Return [X, Y] of the center of cell containing provided text 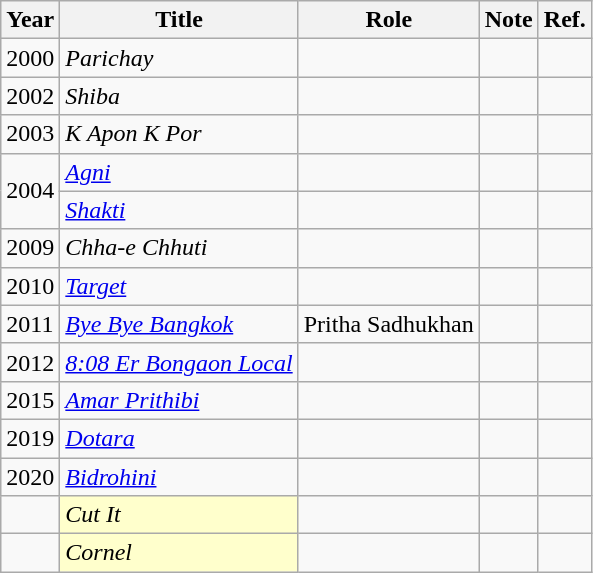
Year [30, 20]
Parichay [179, 58]
2009 [30, 248]
Shiba [179, 96]
Bidrohini [179, 477]
Chha-e Chhuti [179, 248]
Note [508, 20]
Cornel [179, 553]
Pritha Sadhukhan [388, 324]
Target [179, 286]
2000 [30, 58]
2015 [30, 400]
2011 [30, 324]
Shakti [179, 210]
Title [179, 20]
2020 [30, 477]
Bye Bye Bangkok [179, 324]
2012 [30, 362]
Cut It [179, 515]
2002 [30, 96]
Agni [179, 172]
2019 [30, 438]
2004 [30, 191]
8:08 Er Bongaon Local [179, 362]
Amar Prithibi [179, 400]
2003 [30, 134]
2010 [30, 286]
Role [388, 20]
Ref. [564, 20]
Dotara [179, 438]
K Apon K Por [179, 134]
